Output the [x, y] coordinate of the center of the cell containing the given text.  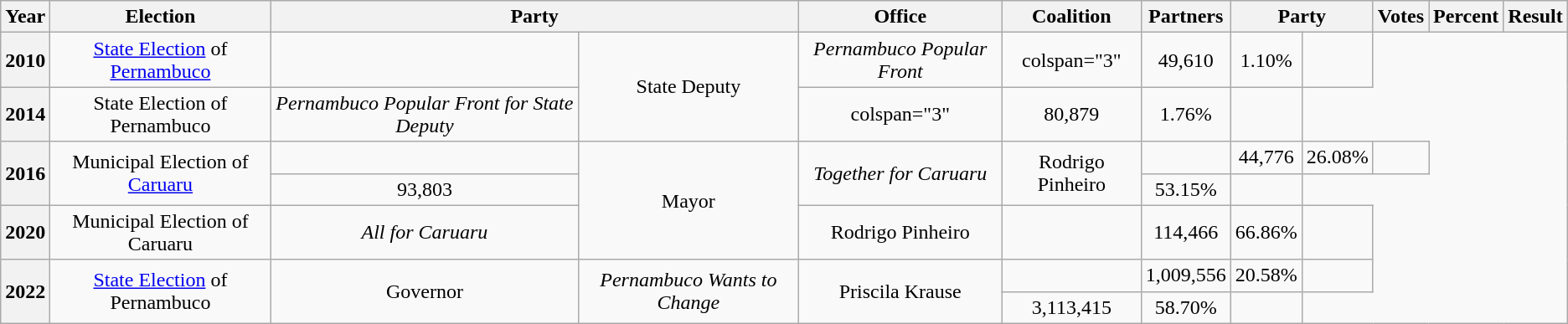
80,879 [1072, 114]
Year [25, 17]
2010 [25, 60]
Pernambuco Popular Front [900, 60]
Governor [425, 291]
2016 [25, 173]
53.15% [1186, 189]
2014 [25, 114]
20.58% [1266, 275]
2022 [25, 291]
1.10% [1266, 60]
Mayor [689, 201]
1,009,556 [1186, 275]
58.70% [1186, 307]
Office [900, 17]
2020 [25, 233]
Percent [1466, 17]
44,776 [1266, 157]
49,610 [1186, 60]
Partners [1186, 17]
State Deputy [689, 87]
Result [1535, 17]
66.86% [1266, 233]
3,113,415 [1072, 307]
All for Caruaru [425, 233]
114,466 [1186, 233]
Votes [1400, 17]
Priscila Krause [900, 291]
Together for Caruaru [900, 173]
93,803 [425, 189]
Pernambuco Popular Front for State Deputy [425, 114]
Election [161, 17]
Coalition [1072, 17]
1.76% [1186, 114]
Pernambuco Wants to Change [689, 291]
26.08% [1337, 157]
